Return [X, Y] of the center of cell containing provided text 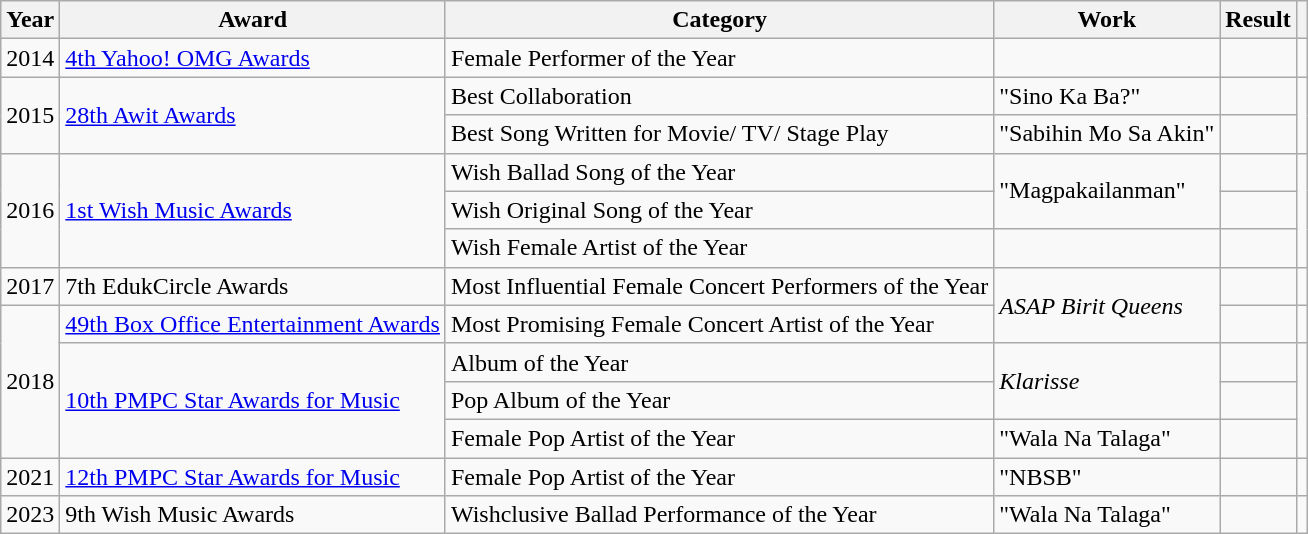
Wish Original Song of the Year [719, 210]
4th Yahoo! OMG Awards [253, 58]
"Magpakailanman" [1107, 191]
Pop Album of the Year [719, 400]
Most Influential Female Concert Performers of the Year [719, 286]
"NBSB" [1107, 477]
Best Song Written for Movie/ TV/ Stage Play [719, 134]
Year [30, 20]
Work [1107, 20]
Wish Ballad Song of the Year [719, 172]
Wishclusive Ballad Performance of the Year [719, 515]
Award [253, 20]
49th Box Office Entertainment Awards [253, 324]
Wish Female Artist of the Year [719, 248]
7th EdukCircle Awards [253, 286]
Female Performer of the Year [719, 58]
2017 [30, 286]
2015 [30, 115]
"Sabihin Mo Sa Akin" [1107, 134]
Klarisse [1107, 381]
ASAP Birit Queens [1107, 305]
Result [1258, 20]
2014 [30, 58]
28th Awit Awards [253, 115]
12th PMPC Star Awards for Music [253, 477]
2016 [30, 210]
9th Wish Music Awards [253, 515]
Album of the Year [719, 362]
2018 [30, 381]
Category [719, 20]
10th PMPC Star Awards for Music [253, 400]
"Sino Ka Ba?" [1107, 96]
Best Collaboration [719, 96]
2021 [30, 477]
2023 [30, 515]
Most Promising Female Concert Artist of the Year [719, 324]
1st Wish Music Awards [253, 210]
